Extract the [x, y] coordinate from the center of the cell holding the provided text.  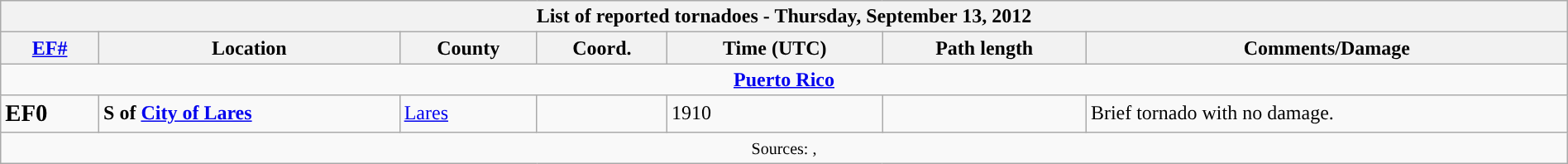
EF# [50, 48]
Sources: , [784, 147]
Lares [468, 113]
Puerto Rico [784, 80]
Time (UTC) [774, 48]
Coord. [602, 48]
Brief tornado with no damage. [1327, 113]
List of reported tornadoes - Thursday, September 13, 2012 [784, 17]
Location [250, 48]
S of City of Lares [250, 113]
Path length [984, 48]
EF0 [50, 113]
County [468, 48]
1910 [774, 113]
Comments/Damage [1327, 48]
